Extract the (X, Y) coordinate from the center of the cell holding the provided text.  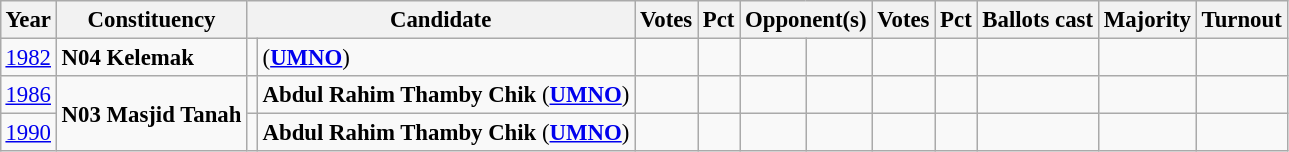
N04 Kelemak (151, 57)
Constituency (151, 20)
(UMNO) (446, 57)
Opponent(s) (806, 20)
1986 (28, 95)
1990 (28, 133)
Year (28, 20)
Majority (1147, 20)
N03 Masjid Tanah (151, 114)
Turnout (1242, 20)
1982 (28, 57)
Candidate (441, 20)
Ballots cast (1038, 20)
